For the text-containing cell, return its midpoint in [x, y] coordinate format. 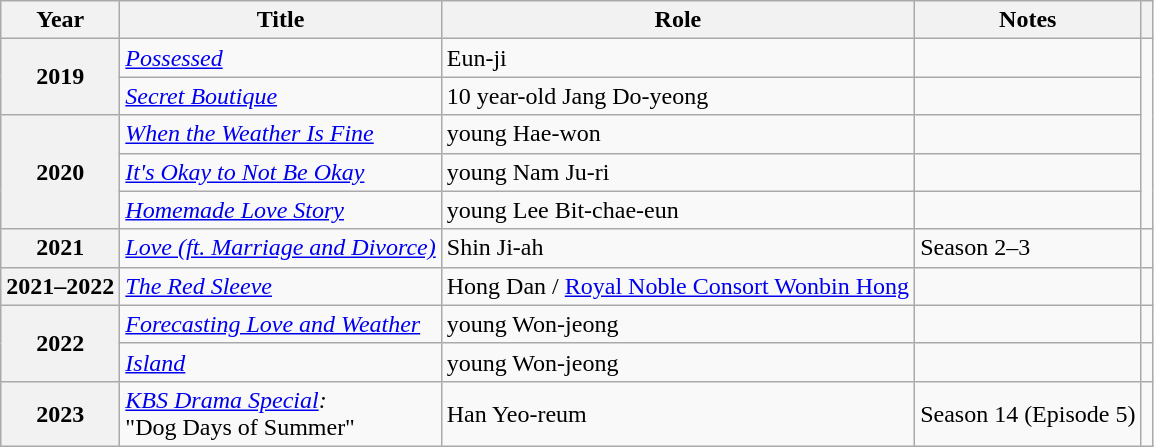
Han Yeo-reum [678, 414]
Homemade Love Story [280, 210]
Season 2–3 [1028, 248]
Shin Ji-ah [678, 248]
Eun-ji [678, 58]
2023 [60, 414]
When the Weather Is Fine [280, 134]
KBS Drama Special:"Dog Days of Summer" [280, 414]
Forecasting Love and Weather [280, 324]
2020 [60, 172]
young Nam Ju-ri [678, 172]
The Red Sleeve [280, 286]
Island [280, 362]
young Lee Bit-chae-eun [678, 210]
Notes [1028, 20]
10 year-old Jang Do-yeong [678, 96]
2019 [60, 77]
young Hae-won [678, 134]
Year [60, 20]
2022 [60, 343]
Hong Dan / Royal Noble Consort Wonbin Hong [678, 286]
Secret Boutique [280, 96]
It's Okay to Not Be Okay [280, 172]
Title [280, 20]
2021–2022 [60, 286]
Possessed [280, 58]
Role [678, 20]
2021 [60, 248]
Love (ft. Marriage and Divorce) [280, 248]
Season 14 (Episode 5) [1028, 414]
